Return the (x, y) coordinate for the center point of the cell that contains the specified text.  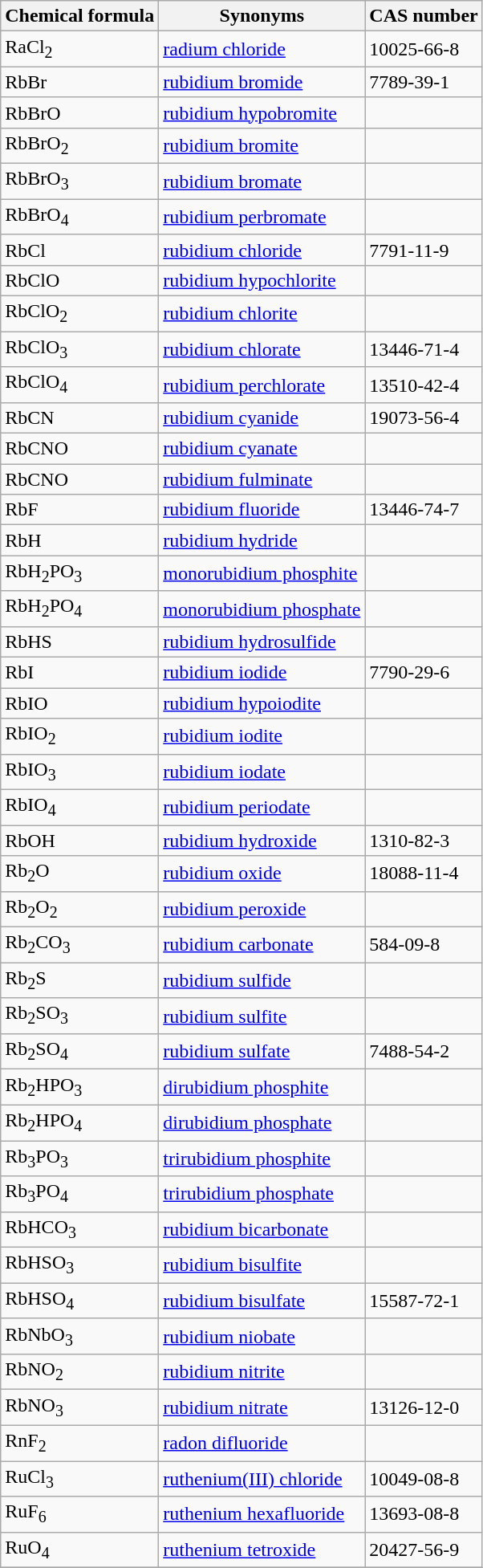
rubidium cyanate (262, 449)
RuO4 (80, 1550)
RbBr (80, 82)
Rb3PO3 (80, 1158)
13446-74-7 (424, 510)
RbBrO3 (80, 181)
ruthenium(III) chloride (262, 1479)
RbI (80, 673)
15587-72-1 (424, 1301)
RbOH (80, 841)
13510-42-4 (424, 385)
rubidium chlorite (262, 313)
rubidium iodide (262, 673)
rubidium peroxide (262, 909)
RbHSO4 (80, 1301)
radium chloride (262, 49)
rubidium nitrate (262, 1407)
rubidium niobate (262, 1336)
Rb3PO4 (80, 1194)
Rb2HPO4 (80, 1122)
7791-11-9 (424, 250)
Rb2HPO3 (80, 1087)
rubidium hypobromite (262, 112)
10049-08-8 (424, 1479)
rubidium iodite (262, 736)
Rb2S (80, 980)
rubidium periodate (262, 807)
RbClO (80, 280)
RbBrO4 (80, 217)
rubidium iodate (262, 772)
rubidium bromate (262, 181)
1310-82-3 (424, 841)
13126-12-0 (424, 1407)
rubidium chlorate (262, 349)
RbHSO3 (80, 1265)
RbH2PO4 (80, 609)
dirubidium phosphate (262, 1122)
rubidium bicarbonate (262, 1229)
rubidium hydroxide (262, 841)
RbHS (80, 641)
7488-54-2 (424, 1051)
rubidium perchlorate (262, 385)
18088-11-4 (424, 874)
RbIO (80, 703)
rubidium oxide (262, 874)
rubidium bromite (262, 145)
Chemical formula (80, 16)
RbIO3 (80, 772)
584-09-8 (424, 944)
rubidium perbromate (262, 217)
RbIO4 (80, 807)
RbF (80, 510)
rubidium bromide (262, 82)
rubidium hypochlorite (262, 280)
rubidium hydrosulfide (262, 641)
radon difluoride (262, 1443)
Rb2CO3 (80, 944)
rubidium bisulfate (262, 1301)
RbClO3 (80, 349)
7789-39-1 (424, 82)
Synonyms (262, 16)
13446-71-4 (424, 349)
RbClO4 (80, 385)
7790-29-6 (424, 673)
rubidium sulfite (262, 1016)
ruthenium hexafluoride (262, 1514)
rubidium chloride (262, 250)
RbNbO3 (80, 1336)
rubidium nitrite (262, 1372)
Rb2O (80, 874)
RbHCO3 (80, 1229)
RbH2PO3 (80, 573)
trirubidium phosphite (262, 1158)
RbCN (80, 417)
RnF2 (80, 1443)
rubidium fluoride (262, 510)
10025-66-8 (424, 49)
19073-56-4 (424, 417)
RbNO2 (80, 1372)
RbBrO2 (80, 145)
dirubidium phosphite (262, 1087)
rubidium bisulfite (262, 1265)
monorubidium phosphite (262, 573)
RuF6 (80, 1514)
13693-08-8 (424, 1514)
RbBrO (80, 112)
rubidium hydride (262, 540)
Rb2SO4 (80, 1051)
RbH (80, 540)
RbIO2 (80, 736)
Rb2O2 (80, 909)
Rb2SO3 (80, 1016)
RuCl3 (80, 1479)
RbCl (80, 250)
rubidium fulminate (262, 479)
rubidium sulfate (262, 1051)
ruthenium tetroxide (262, 1550)
monorubidium phosphate (262, 609)
RaCl2 (80, 49)
CAS number (424, 16)
trirubidium phosphate (262, 1194)
RbNO3 (80, 1407)
rubidium sulfide (262, 980)
rubidium carbonate (262, 944)
RbClO2 (80, 313)
rubidium hypoiodite (262, 703)
20427-56-9 (424, 1550)
rubidium cyanide (262, 417)
